Provide the [x, y] coordinate of the cell's center where the given text is located.  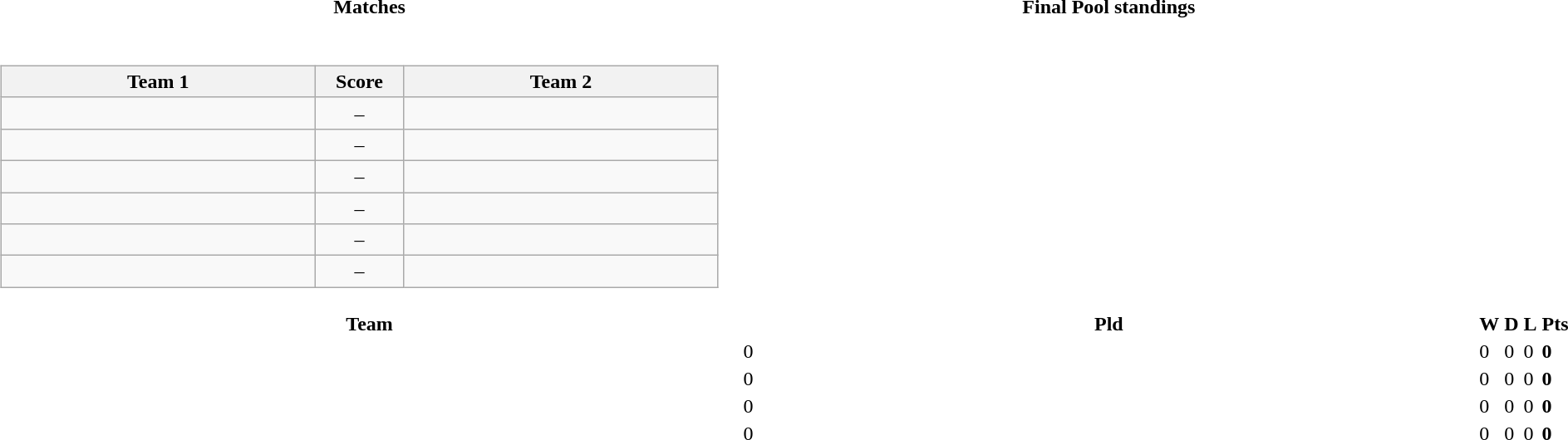
Team 2 [561, 81]
W [1489, 324]
D [1511, 324]
L [1531, 324]
Pld [1108, 324]
Score [359, 81]
Team 1 [158, 81]
